Search for the cell housing the specified text and yield its (X, Y) center coordinate. 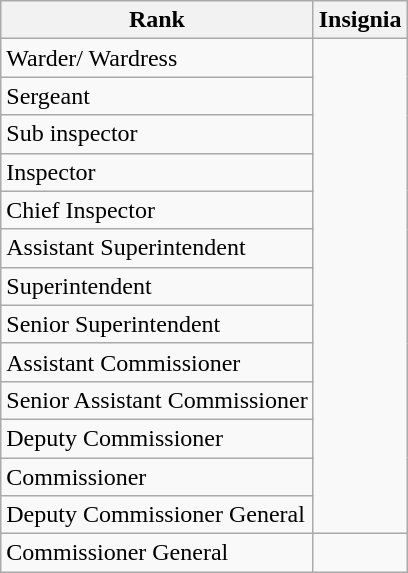
Commissioner General (157, 553)
Inspector (157, 172)
Sergeant (157, 96)
Superintendent (157, 286)
Sub inspector (157, 134)
Assistant Commissioner (157, 362)
Senior Assistant Commissioner (157, 400)
Senior Superintendent (157, 324)
Assistant Superintendent (157, 248)
Commissioner (157, 477)
Deputy Commissioner (157, 438)
Insignia (360, 20)
Warder/ Wardress (157, 58)
Rank (157, 20)
Deputy Commissioner General (157, 515)
Chief Inspector (157, 210)
